Locate the cell with the specified text and output its (x, y) center coordinate. 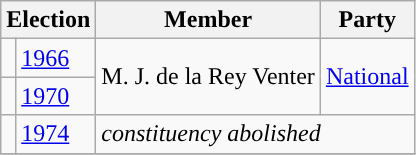
constituency abolished (255, 134)
National (367, 77)
Member (208, 20)
1974 (56, 134)
1966 (56, 58)
Election (48, 20)
Party (367, 20)
1970 (56, 96)
M. J. de la Rey Venter (208, 77)
